Provide the [x, y] coordinate of the cell's center where the given text is located.  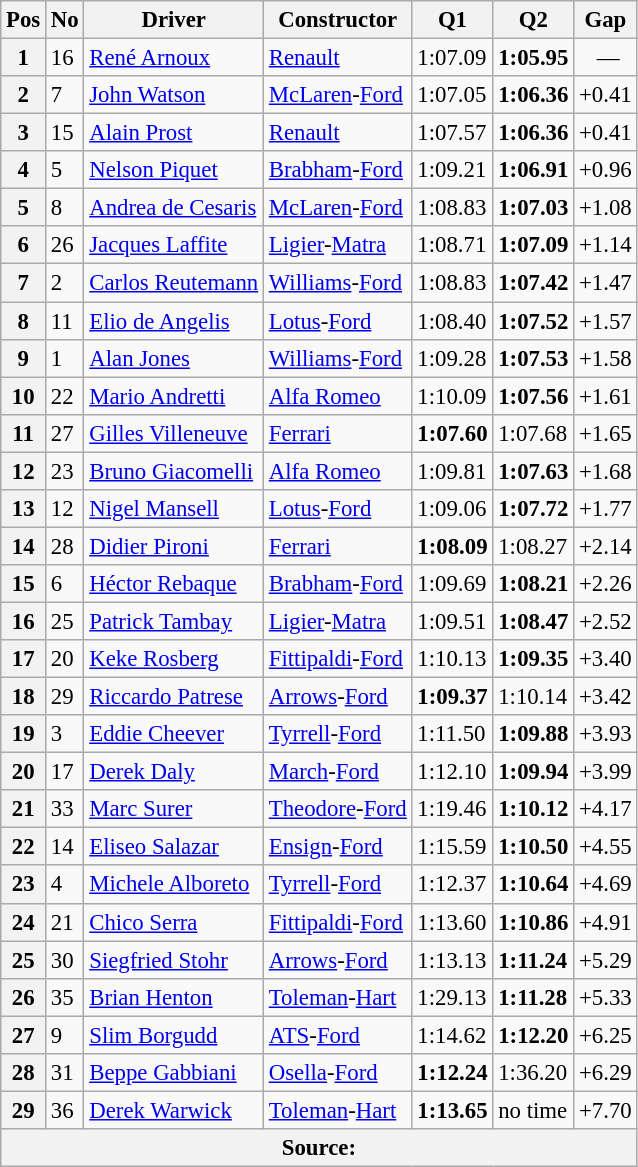
Patrick Tambay [174, 621]
1:10.50 [534, 847]
1:07.52 [534, 321]
1:07.56 [534, 396]
+0.96 [606, 170]
Q1 [452, 20]
Bruno Giacomelli [174, 471]
31 [65, 1073]
1:36.20 [534, 1073]
Elio de Angelis [174, 321]
1:07.60 [452, 433]
1:09.51 [452, 621]
ATS-Ford [338, 1035]
+7.70 [606, 1110]
Ensign-Ford [338, 847]
Osella-Ford [338, 1073]
1:13.13 [452, 960]
+2.52 [606, 621]
Nelson Piquet [174, 170]
John Watson [174, 95]
+3.93 [606, 734]
1:07.03 [534, 208]
1:11.28 [534, 997]
35 [65, 997]
Eddie Cheever [174, 734]
1:10.12 [534, 809]
1:09.88 [534, 734]
+3.40 [606, 659]
1:10.86 [534, 922]
1:06.91 [534, 170]
+6.25 [606, 1035]
Michele Alboreto [174, 885]
Keke Rosberg [174, 659]
1:09.94 [534, 772]
René Arnoux [174, 58]
Mario Andretti [174, 396]
— [606, 58]
10 [24, 396]
1:09.28 [452, 358]
+1.57 [606, 321]
1:11.50 [452, 734]
1:08.40 [452, 321]
24 [24, 922]
+1.68 [606, 471]
+4.91 [606, 922]
Derek Warwick [174, 1110]
+2.14 [606, 546]
1:08.09 [452, 546]
1:07.68 [534, 433]
Beppe Gabbiani [174, 1073]
1:10.64 [534, 885]
1:09.35 [534, 659]
1:13.65 [452, 1110]
Didier Pironi [174, 546]
1:15.59 [452, 847]
Gilles Villeneuve [174, 433]
+3.42 [606, 697]
+4.69 [606, 885]
Slim Borgudd [174, 1035]
Andrea de Cesaris [174, 208]
1:09.81 [452, 471]
No [65, 20]
Driver [174, 20]
Marc Surer [174, 809]
Riccardo Patrese [174, 697]
Chico Serra [174, 922]
+1.14 [606, 245]
no time [534, 1110]
19 [24, 734]
Siegfried Stohr [174, 960]
1:13.60 [452, 922]
Theodore-Ford [338, 809]
Alan Jones [174, 358]
1:07.63 [534, 471]
Eliseo Salazar [174, 847]
1:07.72 [534, 509]
Source: [319, 1148]
1:07.53 [534, 358]
Brian Henton [174, 997]
1:11.24 [534, 960]
1:08.47 [534, 621]
+1.65 [606, 433]
1:07.42 [534, 283]
1:12.24 [452, 1073]
1:12.20 [534, 1035]
1:05.95 [534, 58]
+4.17 [606, 809]
Héctor Rebaque [174, 584]
Pos [24, 20]
+2.26 [606, 584]
1:08.71 [452, 245]
Jacques Laffite [174, 245]
+4.55 [606, 847]
1:08.21 [534, 584]
1:10.13 [452, 659]
Alain Prost [174, 133]
+5.33 [606, 997]
1:29.13 [452, 997]
+3.99 [606, 772]
1:14.62 [452, 1035]
13 [24, 509]
1:07.05 [452, 95]
Derek Daly [174, 772]
Gap [606, 20]
1:12.37 [452, 885]
1:09.21 [452, 170]
1:10.09 [452, 396]
33 [65, 809]
36 [65, 1110]
March-Ford [338, 772]
+1.61 [606, 396]
1:09.37 [452, 697]
+6.29 [606, 1073]
+1.58 [606, 358]
Carlos Reutemann [174, 283]
1:10.14 [534, 697]
+5.29 [606, 960]
30 [65, 960]
1:07.57 [452, 133]
1:12.10 [452, 772]
+1.47 [606, 283]
1:19.46 [452, 809]
1:09.06 [452, 509]
+1.77 [606, 509]
Q2 [534, 20]
1:09.69 [452, 584]
1:08.27 [534, 546]
+1.08 [606, 208]
18 [24, 697]
Nigel Mansell [174, 509]
Constructor [338, 20]
